Search for the cell housing the specified text and yield its [x, y] center coordinate. 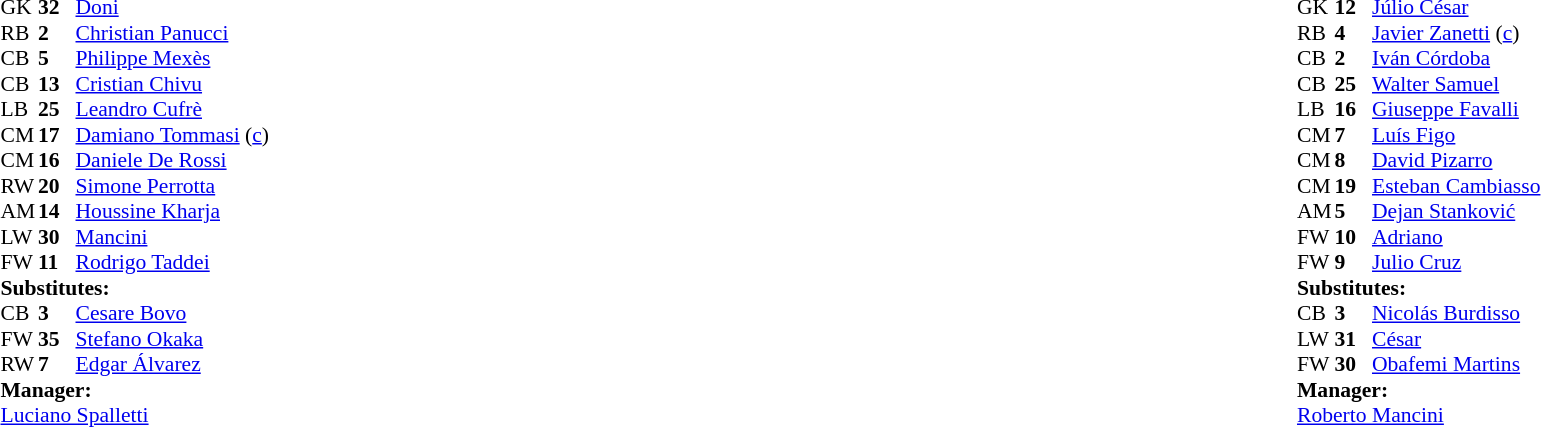
Simone Perrotta [173, 186]
31 [1353, 339]
35 [57, 339]
Leandro Cufrè [173, 109]
11 [57, 263]
Iván Córdoba [1456, 59]
Edgar Álvarez [173, 365]
10 [1353, 237]
Rodrigo Taddei [173, 263]
Mancini [173, 237]
Dejan Stanković [1456, 211]
17 [57, 135]
Adriano [1456, 237]
13 [57, 84]
Javier Zanetti (c) [1456, 33]
Luís Figo [1456, 135]
20 [57, 186]
Obafemi Martins [1456, 365]
Walter Samuel [1456, 84]
8 [1353, 161]
Cristian Chivu [173, 84]
Christian Panucci [173, 33]
Philippe Mexès [173, 59]
Daniele De Rossi [173, 161]
Damiano Tommasi (c) [173, 135]
César [1456, 339]
David Pizarro [1456, 161]
Julio Cruz [1456, 263]
14 [57, 211]
4 [1353, 33]
19 [1353, 186]
9 [1353, 263]
Cesare Bovo [173, 313]
Stefano Okaka [173, 339]
Giuseppe Favalli [1456, 109]
Houssine Kharja [173, 211]
Esteban Cambiasso [1456, 186]
Nicolás Burdisso [1456, 313]
